Scan for the cell matching the given text and deliver its (X, Y) coordinate at center. 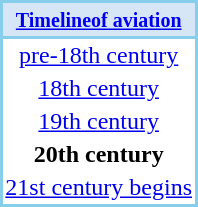
19th century (98, 122)
21st century begins (98, 188)
20th century (98, 154)
18th century (98, 88)
pre-18th century (98, 56)
Timelineof aviation (98, 21)
